Pinpoint the cell where the given text exists, returning its (X, Y) midpoint coordinate. 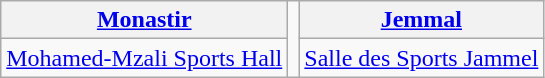
Mohamed-Mzali Sports Hall (144, 58)
Monastir (144, 20)
Salle des Sports Jammel (422, 58)
Jemmal (422, 20)
